From the cell containing the given text, extract its center point as [X, Y] coordinate. 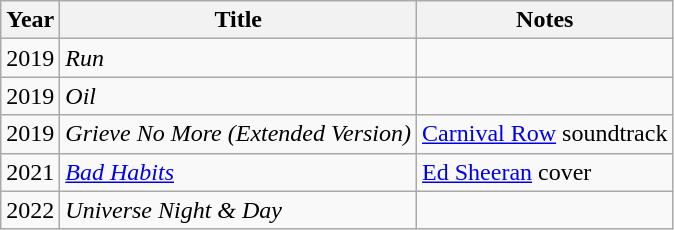
Grieve No More (Extended Version) [238, 134]
Bad Habits [238, 172]
Title [238, 20]
Carnival Row soundtrack [545, 134]
Run [238, 58]
Oil [238, 96]
2021 [30, 172]
Notes [545, 20]
Universe Night & Day [238, 210]
Year [30, 20]
Ed Sheeran cover [545, 172]
2022 [30, 210]
